Find where the given text appears and provide that cell's center as (X, Y) coordinate. 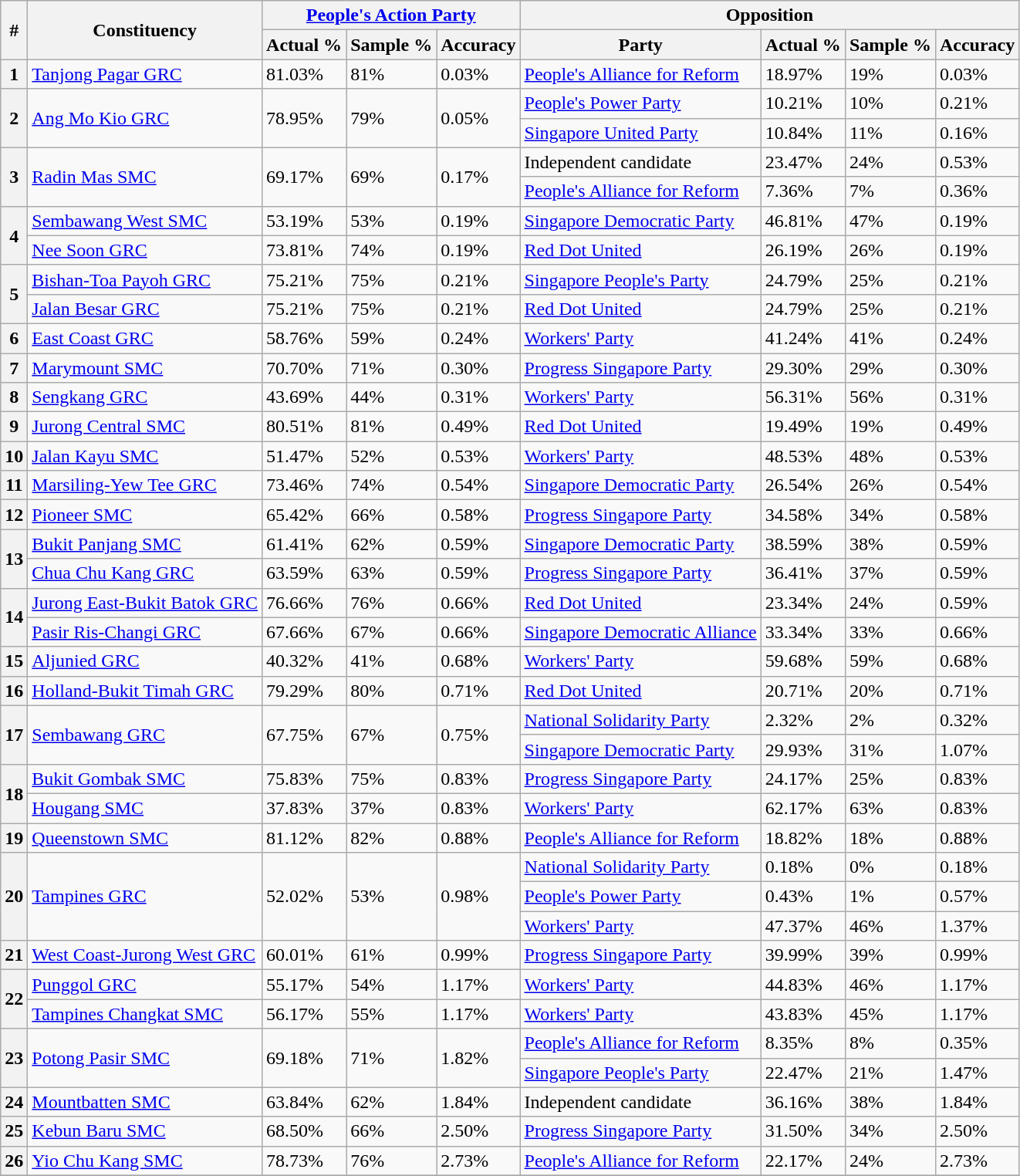
62.17% (802, 808)
Bukit Panjang SMC (145, 544)
26.54% (802, 485)
23.47% (802, 162)
18.82% (802, 837)
73.81% (304, 250)
0.98% (478, 897)
Hougang SMC (145, 808)
23.34% (802, 603)
22 (14, 999)
76.66% (304, 603)
36.41% (802, 573)
63.59% (304, 573)
10% (890, 103)
Jalan Kayu SMC (145, 456)
70.70% (304, 368)
24.17% (802, 779)
0.75% (478, 735)
53.19% (304, 221)
43.69% (304, 397)
47.37% (802, 926)
7% (890, 191)
4 (14, 235)
29.93% (802, 749)
Party (640, 45)
Queenstown SMC (145, 837)
48.53% (802, 456)
8% (890, 1043)
63.84% (304, 1102)
Potong Pasir SMC (145, 1058)
East Coast GRC (145, 338)
Sembawang GRC (145, 735)
2.32% (802, 720)
11 (14, 485)
67.75% (304, 735)
21% (890, 1073)
Bukit Gombak SMC (145, 779)
34.58% (802, 515)
Jalan Besar GRC (145, 309)
41.24% (802, 338)
0% (890, 867)
6 (14, 338)
61% (392, 955)
14 (14, 617)
Ang Mo Kio GRC (145, 118)
West Coast-Jurong West GRC (145, 955)
31% (890, 749)
2 (14, 118)
Sembawang West SMC (145, 221)
33.34% (802, 632)
Singapore United Party (640, 133)
# (14, 30)
10.21% (802, 103)
24 (14, 1102)
Pioneer SMC (145, 515)
26 (14, 1161)
78.95% (304, 118)
36.16% (802, 1102)
40.32% (304, 661)
56.17% (304, 1014)
Yio Chu Kang SMC (145, 1161)
19.49% (802, 427)
9 (14, 427)
52% (392, 456)
39% (890, 955)
23 (14, 1058)
Pasir Ris-Changi GRC (145, 632)
Opposition (770, 15)
73.46% (304, 485)
Constituency (145, 30)
69.17% (304, 177)
0.36% (977, 191)
22.17% (802, 1161)
2% (890, 720)
16 (14, 691)
29.30% (802, 368)
Mountbatten SMC (145, 1102)
11% (890, 133)
29% (890, 368)
0.35% (977, 1043)
48% (890, 456)
54% (392, 985)
39.99% (802, 955)
1.37% (977, 926)
Marymount SMC (145, 368)
10 (14, 456)
60.01% (304, 955)
80.51% (304, 427)
Bishan-Toa Payoh GRC (145, 279)
68.50% (304, 1131)
56.31% (802, 397)
67.66% (304, 632)
38.59% (802, 544)
18.97% (802, 74)
45% (890, 1014)
20.71% (802, 691)
Tampines Changkat SMC (145, 1014)
65.42% (304, 515)
21 (14, 955)
0.05% (478, 118)
10.84% (802, 133)
12 (14, 515)
20% (890, 691)
78.73% (304, 1161)
Radin Mas SMC (145, 177)
33% (890, 632)
69.18% (304, 1058)
0.17% (478, 177)
79.29% (304, 691)
19 (14, 837)
Jurong East-Bukit Batok GRC (145, 603)
25 (14, 1131)
79% (392, 118)
Tanjong Pagar GRC (145, 74)
81.12% (304, 837)
44.83% (802, 985)
7 (14, 368)
8.35% (802, 1043)
17 (14, 735)
1.47% (977, 1073)
Nee Soon GRC (145, 250)
0.32% (977, 720)
Kebun Baru SMC (145, 1131)
15 (14, 661)
55% (392, 1014)
Aljunied GRC (145, 661)
3 (14, 177)
Jurong Central SMC (145, 427)
Holland-Bukit Timah GRC (145, 691)
55.17% (304, 985)
26.19% (802, 250)
37.83% (304, 808)
46.81% (802, 221)
0.16% (977, 133)
0.57% (977, 897)
1.82% (478, 1058)
18 (14, 793)
44% (392, 397)
7.36% (802, 191)
47% (890, 221)
59.68% (802, 661)
61.41% (304, 544)
1% (890, 897)
Singapore Democratic Alliance (640, 632)
22.47% (802, 1073)
5 (14, 294)
82% (392, 837)
Tampines GRC (145, 897)
69% (392, 177)
18% (890, 837)
0.43% (802, 897)
75.83% (304, 779)
Punggol GRC (145, 985)
51.47% (304, 456)
1.07% (977, 749)
Marsiling-Yew Tee GRC (145, 485)
20 (14, 897)
81.03% (304, 74)
Sengkang GRC (145, 397)
31.50% (802, 1131)
Chua Chu Kang GRC (145, 573)
43.83% (802, 1014)
People's Action Party (391, 15)
80% (392, 691)
13 (14, 559)
1 (14, 74)
52.02% (304, 897)
56% (890, 397)
58.76% (304, 338)
8 (14, 397)
